Capture the cell that displays the provided text and extract its (X, Y) central coordinate. 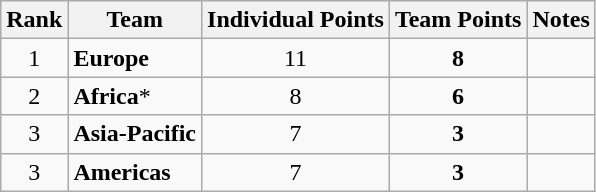
6 (458, 96)
Individual Points (296, 20)
Team Points (458, 20)
Team (135, 20)
Asia-Pacific (135, 134)
11 (296, 58)
Rank (34, 20)
1 (34, 58)
Notes (561, 20)
2 (34, 96)
Europe (135, 58)
Americas (135, 172)
Africa* (135, 96)
